Determine the (X, Y) coordinate at the center of the cell enclosing the given text.  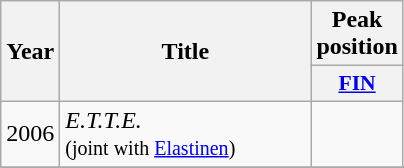
2006 (30, 134)
E.T.T.E. (joint with Elastinen) (186, 134)
Title (186, 52)
Peak position (357, 34)
FIN (357, 84)
Year (30, 52)
